Return the (X, Y) coordinate for the center point of the cell that contains the specified text.  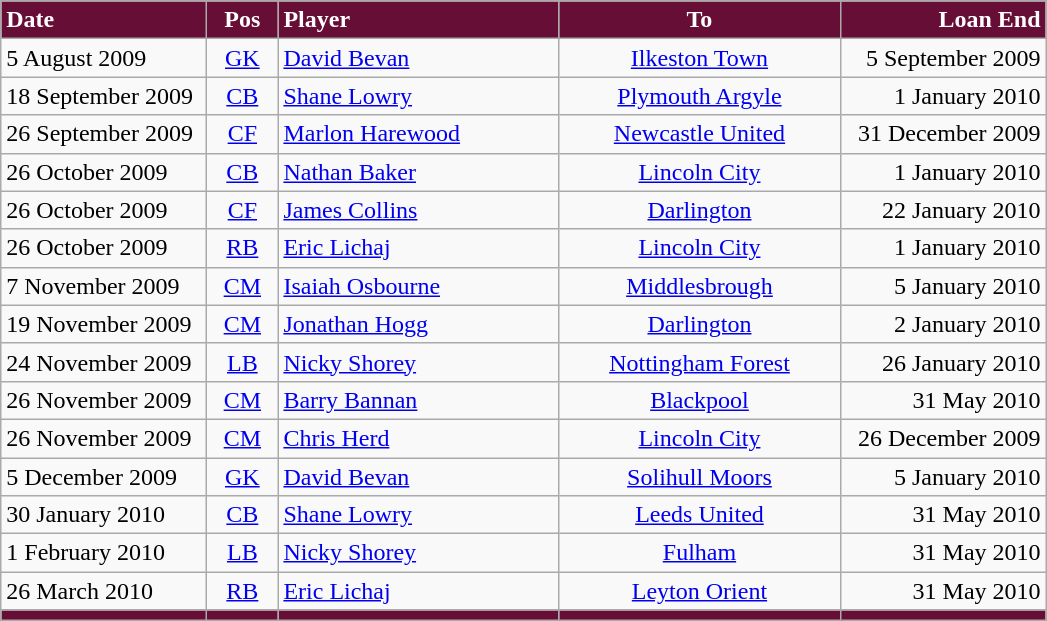
Nathan Baker (418, 172)
Leeds United (700, 515)
26 September 2009 (104, 134)
Plymouth Argyle (700, 96)
Marlon Harewood (418, 134)
19 November 2009 (104, 324)
To (700, 20)
22 January 2010 (943, 210)
Pos (242, 20)
Loan End (943, 20)
5 December 2009 (104, 477)
Newcastle United (700, 134)
Solihull Moors (700, 477)
Isaiah Osbourne (418, 286)
Nottingham Forest (700, 362)
26 March 2010 (104, 591)
2 January 2010 (943, 324)
18 September 2009 (104, 96)
Date (104, 20)
James Collins (418, 210)
Fulham (700, 553)
Blackpool (700, 400)
Ilkeston Town (700, 58)
7 November 2009 (104, 286)
5 August 2009 (104, 58)
Middlesbrough (700, 286)
Chris Herd (418, 438)
Leyton Orient (700, 591)
Barry Bannan (418, 400)
24 November 2009 (104, 362)
Player (418, 20)
30 January 2010 (104, 515)
31 December 2009 (943, 134)
1 February 2010 (104, 553)
Jonathan Hogg (418, 324)
26 January 2010 (943, 362)
26 December 2009 (943, 438)
5 September 2009 (943, 58)
